Return the (X, Y) coordinate for the center point of the cell that contains the specified text.  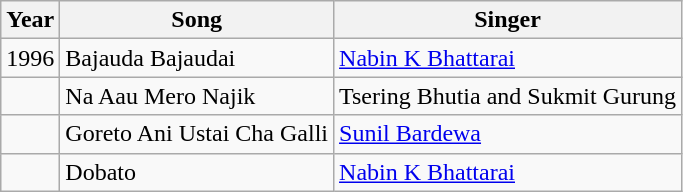
Sunil Bardewa (508, 134)
Singer (508, 20)
Song (197, 20)
Year (30, 20)
1996 (30, 58)
Goreto Ani Ustai Cha Galli (197, 134)
Na Aau Mero Najik (197, 96)
Dobato (197, 172)
Bajauda Bajaudai (197, 58)
Tsering Bhutia and Sukmit Gurung (508, 96)
